Determine the [x, y] coordinate at the center of the cell enclosing the given text.  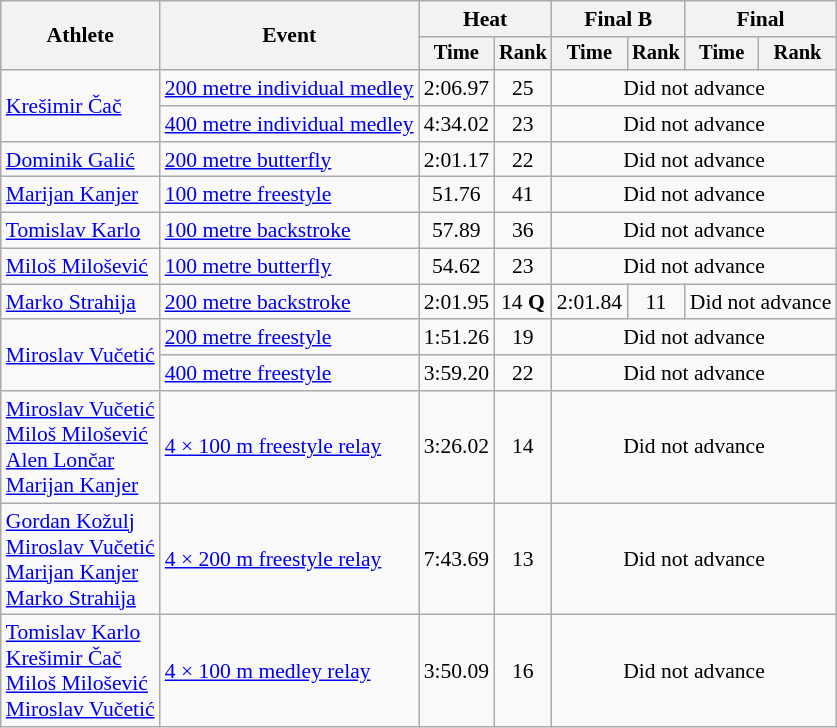
3:26.02 [456, 447]
14 Q [523, 302]
Event [290, 36]
51.76 [456, 195]
4 × 200 m freestyle relay [290, 559]
Marko Strahija [80, 302]
4 × 100 m freestyle relay [290, 447]
Tomislav Karlo [80, 231]
Marijan Kanjer [80, 195]
36 [523, 231]
3:50.09 [456, 671]
Gordan KožuljMiroslav VučetićMarijan KanjerMarko Strahija [80, 559]
3:59.20 [456, 373]
2:01.84 [590, 302]
57.89 [456, 231]
Final [761, 19]
Dominik Galić [80, 160]
1:51.26 [456, 338]
54.62 [456, 267]
2:01.95 [456, 302]
400 metre individual medley [290, 124]
14 [523, 447]
Miroslav VučetićMiloš MiloševićAlen LončarMarijan Kanjer [80, 447]
11 [656, 302]
2:01.17 [456, 160]
200 metre freestyle [290, 338]
Heat [486, 19]
400 metre freestyle [290, 373]
Miloš Milošević [80, 267]
Tomislav KarloKrešimir ČačMiloš MiloševićMiroslav Vučetić [80, 671]
4:34.02 [456, 124]
41 [523, 195]
2:06.97 [456, 88]
16 [523, 671]
Athlete [80, 36]
100 metre freestyle [290, 195]
200 metre individual medley [290, 88]
Krešimir Čač [80, 106]
7:43.69 [456, 559]
19 [523, 338]
Final B [618, 19]
25 [523, 88]
100 metre backstroke [290, 231]
100 metre butterfly [290, 267]
4 × 100 m medley relay [290, 671]
Miroslav Vučetić [80, 356]
200 metre backstroke [290, 302]
200 metre butterfly [290, 160]
13 [523, 559]
